Search for the cell housing the specified text and yield its (x, y) center coordinate. 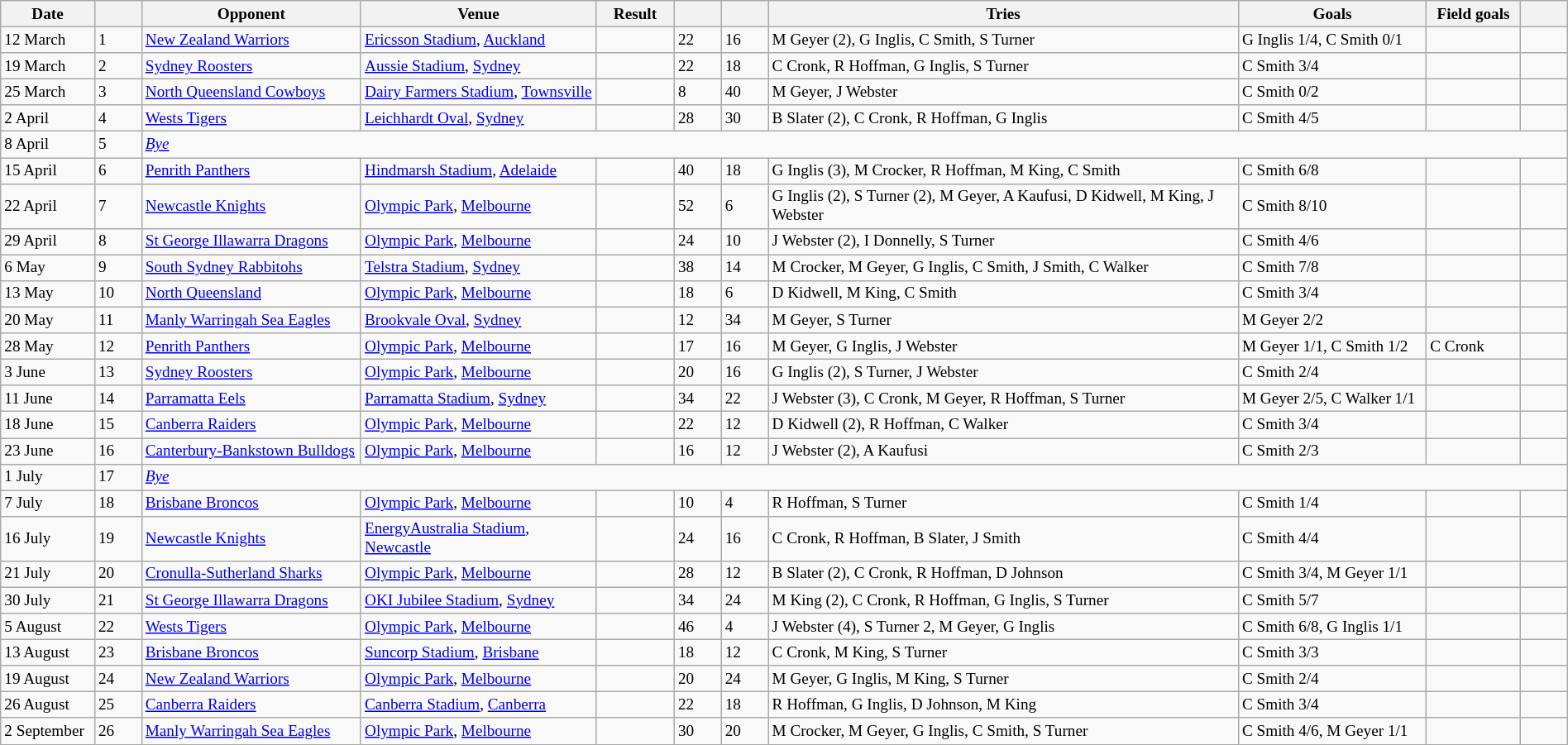
C Smith 4/6 (1331, 241)
1 July (48, 477)
21 July (48, 574)
D Kidwell (2), R Hoffman, C Walker (1003, 425)
8 April (48, 145)
11 (117, 320)
C Smith 2/3 (1331, 451)
C Smith 7/8 (1331, 268)
15 (117, 425)
20 May (48, 320)
19 March (48, 66)
Opponent (251, 14)
23 (117, 652)
J Webster (2), I Donnelly, S Turner (1003, 241)
M Geyer, G Inglis, M King, S Turner (1003, 679)
M Geyer 1/1, C Smith 1/2 (1331, 346)
13 May (48, 294)
C Smith 8/10 (1331, 206)
M Geyer 2/5, C Walker 1/1 (1331, 399)
Parramatta Stadium, Sydney (478, 399)
11 June (48, 399)
3 June (48, 372)
C Cronk, M King, S Turner (1003, 652)
R Hoffman, S Turner (1003, 504)
North Queensland (251, 294)
26 (117, 731)
19 August (48, 679)
Suncorp Stadium, Brisbane (478, 652)
North Queensland Cowboys (251, 92)
M Crocker, M Geyer, G Inglis, C Smith, S Turner (1003, 731)
52 (698, 206)
Canberra Stadium, Canberra (478, 705)
C Smith 5/7 (1331, 600)
OKI Jubilee Stadium, Sydney (478, 600)
Aussie Stadium, Sydney (478, 66)
2 (117, 66)
Result (635, 14)
M Geyer 2/2 (1331, 320)
G Inglis (3), M Crocker, R Hoffman, M King, C Smith (1003, 170)
EnergyAustralia Stadium, Newcastle (478, 538)
2 April (48, 118)
M Geyer, J Webster (1003, 92)
5 (117, 145)
22 April (48, 206)
Parramatta Eels (251, 399)
18 June (48, 425)
Field goals (1474, 14)
R Hoffman, G Inglis, D Johnson, M King (1003, 705)
B Slater (2), C Cronk, R Hoffman, G Inglis (1003, 118)
D Kidwell, M King, C Smith (1003, 294)
J Webster (3), C Cronk, M Geyer, R Hoffman, S Turner (1003, 399)
M Geyer, S Turner (1003, 320)
15 April (48, 170)
Canterbury-Bankstown Bulldogs (251, 451)
C Smith 1/4 (1331, 504)
Telstra Stadium, Sydney (478, 268)
23 June (48, 451)
2 September (48, 731)
Tries (1003, 14)
Ericsson Stadium, Auckland (478, 40)
21 (117, 600)
Hindmarsh Stadium, Adelaide (478, 170)
C Smith 4/5 (1331, 118)
C Smith 3/4, M Geyer 1/1 (1331, 574)
G Inglis (2), S Turner (2), M Geyer, A Kaufusi, D Kidwell, M King, J Webster (1003, 206)
J Webster (2), A Kaufusi (1003, 451)
Dairy Farmers Stadium, Townsville (478, 92)
29 April (48, 241)
13 August (48, 652)
6 May (48, 268)
M Geyer, G Inglis, J Webster (1003, 346)
C Cronk, R Hoffman, G Inglis, S Turner (1003, 66)
Leichhardt Oval, Sydney (478, 118)
Venue (478, 14)
C Smith 4/4 (1331, 538)
25 March (48, 92)
G Inglis 1/4, C Smith 0/1 (1331, 40)
Cronulla-Sutherland Sharks (251, 574)
C Cronk, R Hoffman, B Slater, J Smith (1003, 538)
C Cronk (1474, 346)
M Crocker, M Geyer, G Inglis, C Smith, J Smith, C Walker (1003, 268)
7 (117, 206)
C Smith 4/6, M Geyer 1/1 (1331, 731)
9 (117, 268)
Date (48, 14)
J Webster (4), S Turner 2, M Geyer, G Inglis (1003, 627)
M King (2), C Cronk, R Hoffman, G Inglis, S Turner (1003, 600)
28 May (48, 346)
7 July (48, 504)
G Inglis (2), S Turner, J Webster (1003, 372)
C Smith 3/3 (1331, 652)
25 (117, 705)
16 July (48, 538)
38 (698, 268)
C Smith 6/8 (1331, 170)
C Smith 6/8, G Inglis 1/1 (1331, 627)
26 August (48, 705)
13 (117, 372)
Brookvale Oval, Sydney (478, 320)
B Slater (2), C Cronk, R Hoffman, D Johnson (1003, 574)
1 (117, 40)
19 (117, 538)
12 March (48, 40)
C Smith 0/2 (1331, 92)
46 (698, 627)
Goals (1331, 14)
30 July (48, 600)
M Geyer (2), G Inglis, C Smith, S Turner (1003, 40)
3 (117, 92)
5 August (48, 627)
South Sydney Rabbitohs (251, 268)
